From the cell containing the given text, extract its center point as (X, Y) coordinate. 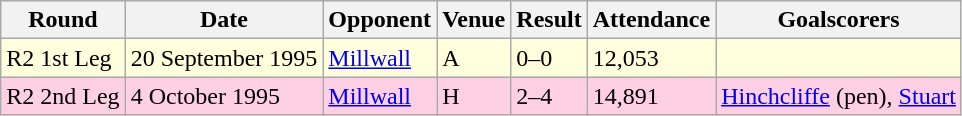
Round (63, 20)
Goalscorers (839, 20)
12,053 (651, 58)
R2 2nd Leg (63, 96)
Date (224, 20)
0–0 (549, 58)
Attendance (651, 20)
Result (549, 20)
2–4 (549, 96)
A (474, 58)
4 October 1995 (224, 96)
20 September 1995 (224, 58)
R2 1st Leg (63, 58)
Opponent (380, 20)
H (474, 96)
Hinchcliffe (pen), Stuart (839, 96)
Venue (474, 20)
14,891 (651, 96)
